Extract the [X, Y] coordinate from the center of the cell holding the provided text.  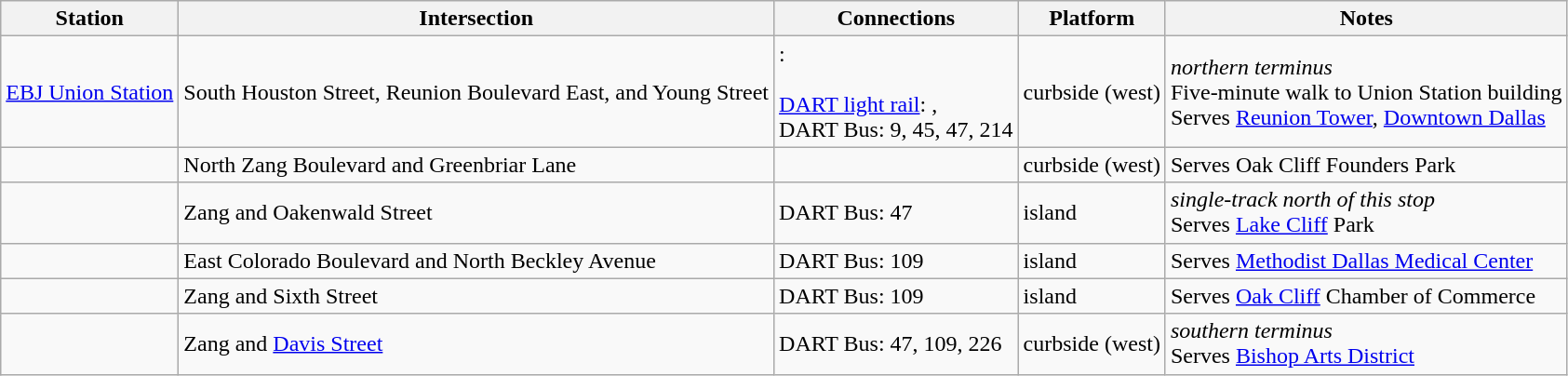
Platform [1092, 19]
: DART light rail: , DART Bus: 9, 45, 47, 214 [897, 91]
northern terminusFive-minute walk to Union Station buildingServes Reunion Tower, Downtown Dallas [1366, 91]
Zang and Sixth Street [476, 296]
Connections [897, 19]
DART Bus: 47 [897, 212]
Station [89, 19]
North Zang Boulevard and Greenbriar Lane [476, 165]
Serves Oak Cliff Founders Park [1366, 165]
South Houston Street, Reunion Boulevard East, and Young Street [476, 91]
Zang and Davis Street [476, 344]
Zang and Oakenwald Street [476, 212]
Notes [1366, 19]
DART Bus: 47, 109, 226 [897, 344]
Intersection [476, 19]
single-track north of this stopServes Lake Cliff Park [1366, 212]
Serves Oak Cliff Chamber of Commerce [1366, 296]
East Colorado Boulevard and North Beckley Avenue [476, 261]
EBJ Union Station [89, 91]
Serves Methodist Dallas Medical Center [1366, 261]
southern terminusServes Bishop Arts District [1366, 344]
